Extract the (X, Y) coordinate from the center of the cell holding the provided text.  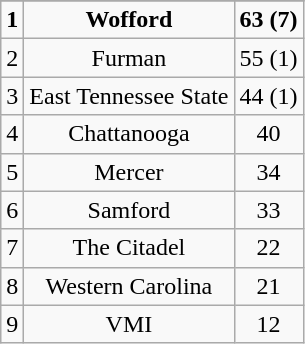
5 (12, 172)
8 (12, 286)
Chattanooga (129, 134)
4 (12, 134)
55 (1) (268, 58)
33 (268, 210)
VMI (129, 324)
Furman (129, 58)
22 (268, 248)
Samford (129, 210)
Western Carolina (129, 286)
40 (268, 134)
21 (268, 286)
44 (1) (268, 96)
The Citadel (129, 248)
7 (12, 248)
2 (12, 58)
Wofford (129, 20)
3 (12, 96)
6 (12, 210)
1 (12, 20)
East Tennessee State (129, 96)
Mercer (129, 172)
63 (7) (268, 20)
12 (268, 324)
9 (12, 324)
34 (268, 172)
